Search for the cell housing the specified text and yield its (x, y) center coordinate. 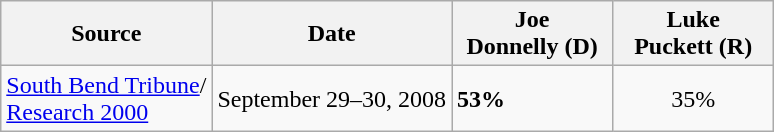
Source (106, 34)
JoeDonnelly (D) (532, 34)
LukePuckett (R) (694, 34)
South Bend Tribune/Research 2000 (106, 98)
53% (532, 98)
35% (694, 98)
September 29–30, 2008 (332, 98)
Date (332, 34)
